Return the [X, Y] coordinate for the center point of the cell that contains the specified text.  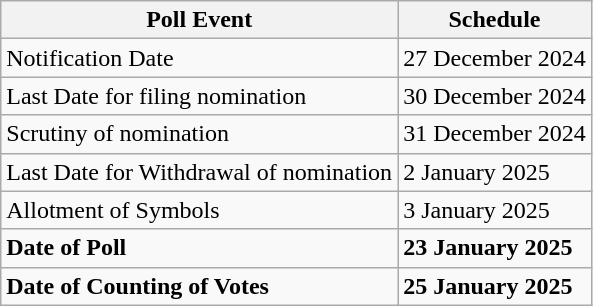
30 December 2024 [495, 96]
Date of Poll [200, 248]
23 January 2025 [495, 248]
Last Date for Withdrawal of nomination [200, 172]
Last Date for filing nomination [200, 96]
Scrutiny of nomination [200, 134]
Schedule [495, 20]
2 January 2025 [495, 172]
Allotment of Symbols [200, 210]
25 January 2025 [495, 286]
3 January 2025 [495, 210]
27 December 2024 [495, 58]
Notification Date [200, 58]
31 December 2024 [495, 134]
Date of Counting of Votes [200, 286]
Poll Event [200, 20]
